Return the (X, Y) coordinate for the center point of the cell that contains the specified text.  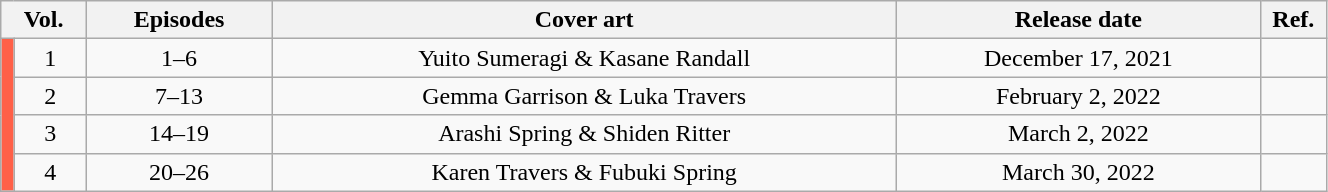
March 30, 2022 (1078, 172)
3 (50, 134)
Cover art (584, 20)
4 (50, 172)
February 2, 2022 (1078, 96)
20–26 (178, 172)
March 2, 2022 (1078, 134)
Karen Travers & Fubuki Spring (584, 172)
1–6 (178, 58)
7–13 (178, 96)
Gemma Garrison & Luka Travers (584, 96)
Arashi Spring & Shiden Ritter (584, 134)
Yuito Sumeragi & Kasane Randall (584, 58)
Ref. (1293, 20)
2 (50, 96)
Release date (1078, 20)
Episodes (178, 20)
Vol. (44, 20)
1 (50, 58)
December 17, 2021 (1078, 58)
14–19 (178, 134)
